Scan for the cell matching the given text and deliver its (x, y) coordinate at center. 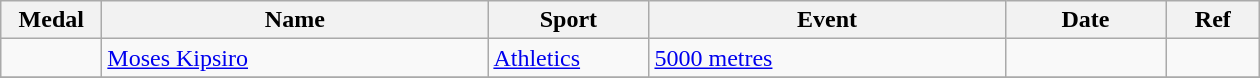
Sport (568, 20)
Moses Kipsiro (295, 58)
5000 metres (827, 58)
Date (1086, 20)
Event (827, 20)
Athletics (568, 58)
Ref (1213, 20)
Name (295, 20)
Medal (52, 20)
